Pinpoint the cell where the given text exists, returning its [X, Y] midpoint coordinate. 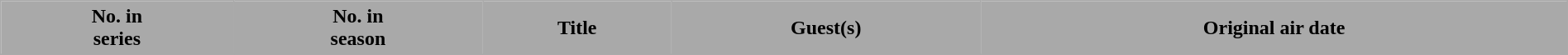
Guest(s) [826, 28]
No. inseason [358, 28]
No. inseries [117, 28]
Title [577, 28]
Original air date [1274, 28]
